Return (X, Y) of the center of cell containing provided text 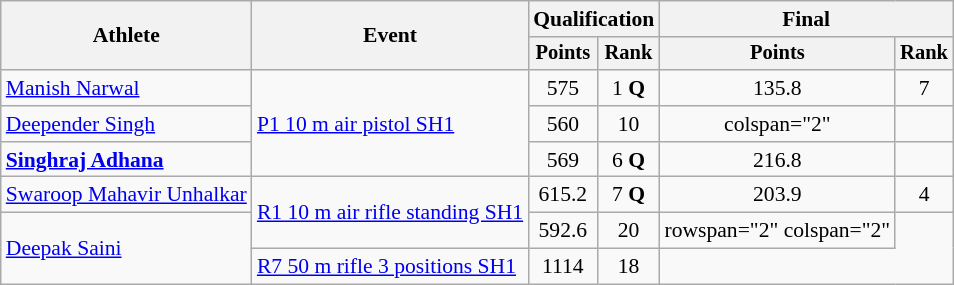
Qualification (594, 19)
592.6 (562, 231)
7 Q (628, 195)
colspan="2" (777, 124)
rowspan="2" colspan="2" (777, 231)
Swaroop Mahavir Unhalkar (126, 195)
20 (628, 231)
575 (562, 88)
Manish Narwal (126, 88)
Final (806, 19)
10 (628, 124)
569 (562, 160)
18 (628, 267)
P1 10 m air pistol SH1 (390, 124)
Deepak Saini (126, 248)
Deepender Singh (126, 124)
1114 (562, 267)
Event (390, 36)
7 (924, 88)
6 Q (628, 160)
1 Q (628, 88)
Singhraj Adhana (126, 160)
4 (924, 195)
203.9 (777, 195)
216.8 (777, 160)
560 (562, 124)
Athlete (126, 36)
R7 50 m rifle 3 positions SH1 (390, 267)
135.8 (777, 88)
R1 10 m air rifle standing SH1 (390, 212)
615.2 (562, 195)
